Search for the cell housing the specified text and yield its (x, y) center coordinate. 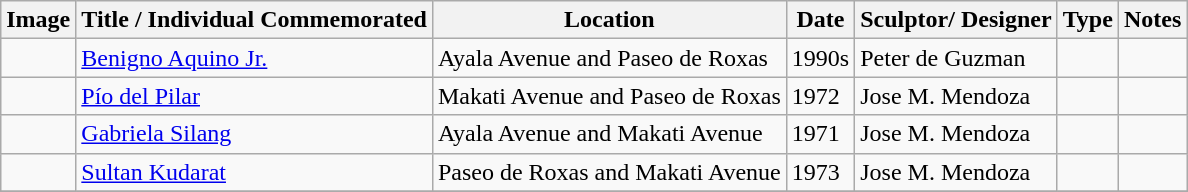
Ayala Avenue and Paseo de Roxas (609, 58)
Pío del Pilar (254, 96)
1971 (820, 134)
1973 (820, 172)
Location (609, 20)
Notes (1152, 20)
Sultan Kudarat (254, 172)
Sculptor/ Designer (956, 20)
Image (38, 20)
Makati Avenue and Paseo de Roxas (609, 96)
Gabriela Silang (254, 134)
Benigno Aquino Jr. (254, 58)
Paseo de Roxas and Makati Avenue (609, 172)
Peter de Guzman (956, 58)
1972 (820, 96)
Title / Individual Commemorated (254, 20)
Ayala Avenue and Makati Avenue (609, 134)
Date (820, 20)
Type (1088, 20)
1990s (820, 58)
